Detect which cell encompasses the target text, then output its [x, y] center coordinate. 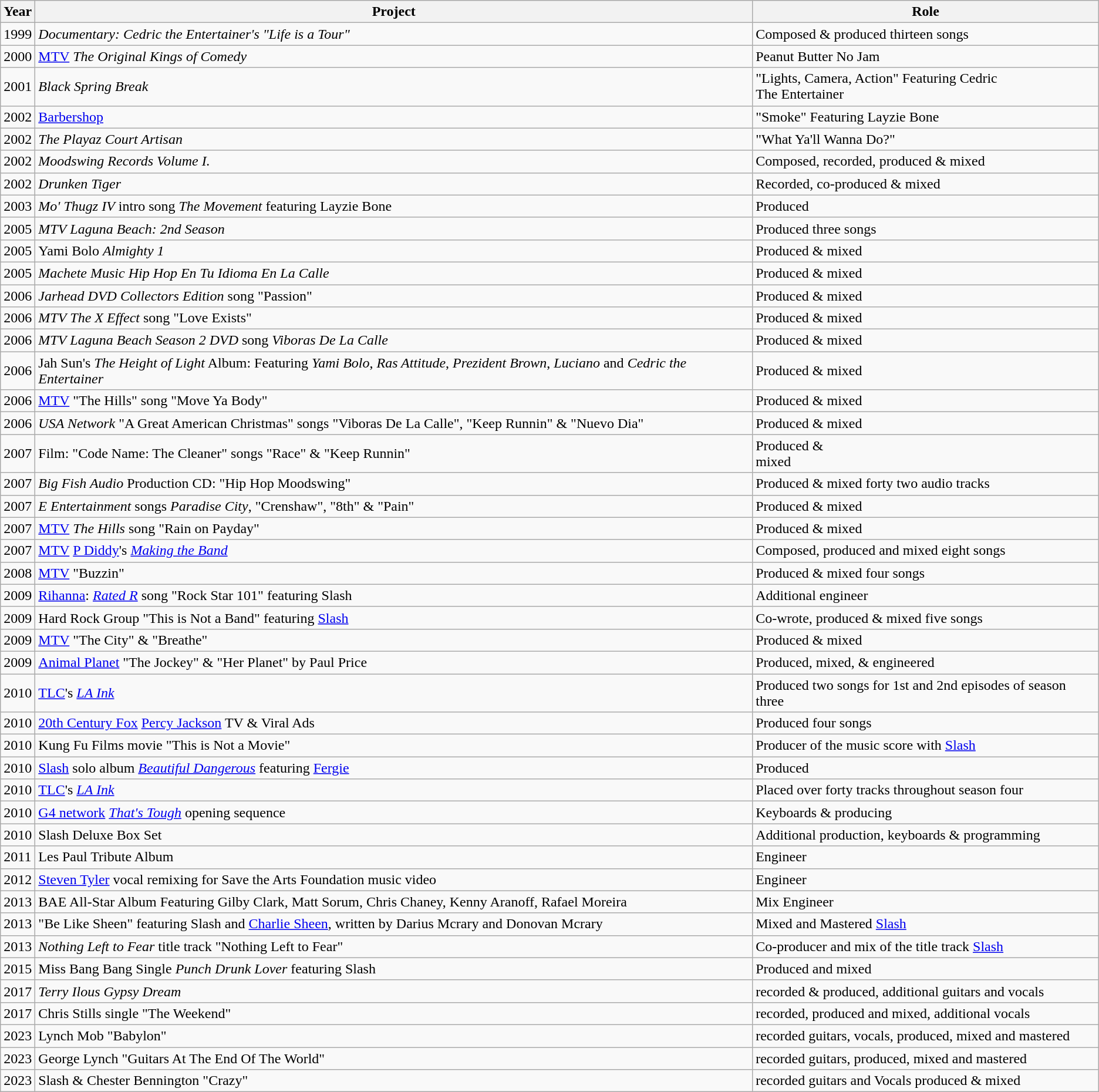
Additional engineer [926, 595]
Produced three songs [926, 228]
"Smoke" Featuring Layzie Bone [926, 117]
2015 [18, 969]
recorded guitars, vocals, produced, mixed and mastered [926, 1036]
Jah Sun's The Height of Light Album: Featuring Yami Bolo, Ras Attitude, Prezident Brown, Luciano and Cedric the Entertainer [394, 371]
Miss Bang Bang Single Punch Drunk Lover featuring Slash [394, 969]
Recorded, co-produced & mixed [926, 184]
recorded guitars, produced, mixed and mastered [926, 1059]
2012 [18, 879]
Produced and mixed [926, 969]
Barbershop [394, 117]
Produced four songs [926, 723]
Jarhead DVD Collectors Edition song "Passion" [394, 295]
Placed over forty tracks throughout season four [926, 790]
MTV The Original Kings of Comedy [394, 56]
Machete Music Hip Hop En Tu Idioma En La Calle [394, 273]
Nothing Left to Fear title track "Nothing Left to Fear" [394, 946]
USA Network "A Great American Christmas" songs "Viboras De La Calle", "Keep Runnin" & "Nuevo Dia" [394, 423]
2003 [18, 206]
MTV "Buzzin" [394, 573]
Producer of the music score with Slash [926, 746]
Big Fish Audio Production CD: "Hip Hop Moodswing" [394, 484]
Documentary: Cedric the Entertainer's "Life is a Tour" [394, 34]
Produced two songs for 1st and 2nd episodes of season three [926, 693]
recorded guitars and Vocals produced & mixed [926, 1081]
2008 [18, 573]
Steven Tyler vocal remixing for Save the Arts Foundation music video [394, 879]
Yami Bolo Almighty 1 [394, 251]
Terry Ilous Gypsy Dream [394, 991]
Produced & mixed forty two audio tracks [926, 484]
E Entertainment songs Paradise City, "Crenshaw", "8th" & "Pain" [394, 506]
Slash solo album Beautiful Dangerous featuring Fergie [394, 768]
"Lights, Camera, Action" Featuring CedricThe Entertainer [926, 87]
Hard Rock Group "This is Not a Band" featuring Slash [394, 618]
Drunken Tiger [394, 184]
Produced, mixed, & engineered [926, 662]
Slash Deluxe Box Set [394, 835]
MTV The X Effect song "Love Exists" [394, 318]
The Playaz Court Artisan [394, 139]
Slash & Chester Bennington "Crazy" [394, 1081]
Co-producer and mix of the title track Slash [926, 946]
Composed, produced and mixed eight songs [926, 551]
Chris Stills single "The Weekend" [394, 1013]
Lynch Mob "Babylon" [394, 1036]
Kung Fu Films movie "This is Not a Movie" [394, 746]
2000 [18, 56]
MTV "The Hills" song "Move Ya Body" [394, 401]
Produced & mixed four songs [926, 573]
1999 [18, 34]
Mo' Thugz IV intro song The Movement featuring Layzie Bone [394, 206]
Composed & produced thirteen songs [926, 34]
recorded, produced and mixed, additional vocals [926, 1013]
MTV The Hills song "Rain on Payday" [394, 528]
"What Ya'll Wanna Do?" [926, 139]
Animal Planet "The Jockey" & "Her Planet" by Paul Price [394, 662]
20th Century Fox Percy Jackson TV & Viral Ads [394, 723]
BAE All-Star Album Featuring Gilby Clark, Matt Sorum, Chris Chaney, Kenny Aranoff, Rafael Moreira [394, 902]
Project [394, 12]
Mixed and Mastered Slash [926, 924]
MTV Laguna Beach: 2nd Season [394, 228]
Moodswing Records Volume I. [394, 161]
Year [18, 12]
Role [926, 12]
Black Spring Break [394, 87]
MTV Laguna Beach Season 2 DVD song Viboras De La Calle [394, 341]
MTV "The City" & "Breathe" [394, 640]
George Lynch "Guitars At The End Of The World" [394, 1059]
Co-wrote, produced & mixed five songs [926, 618]
Film: "Code Name: The Cleaner" songs "Race" & "Keep Runnin" [394, 453]
Peanut Butter No Jam [926, 56]
Les Paul Tribute Album [394, 857]
Additional production, keyboards & programming [926, 835]
Rihanna: Rated R song "Rock Star 101" featuring Slash [394, 595]
"Be Like Sheen" featuring Slash and Charlie Sheen, written by Darius Mcrary and Donovan Mcrary [394, 924]
recorded & produced, additional guitars and vocals [926, 991]
Produced &mixed [926, 453]
MTV P Diddy's Making the Band [394, 551]
2011 [18, 857]
Mix Engineer [926, 902]
Keyboards & producing [926, 813]
Composed, recorded, produced & mixed [926, 161]
G4 network That's Tough opening sequence [394, 813]
2001 [18, 87]
